Scan for the cell matching the given text and deliver its (x, y) coordinate at center. 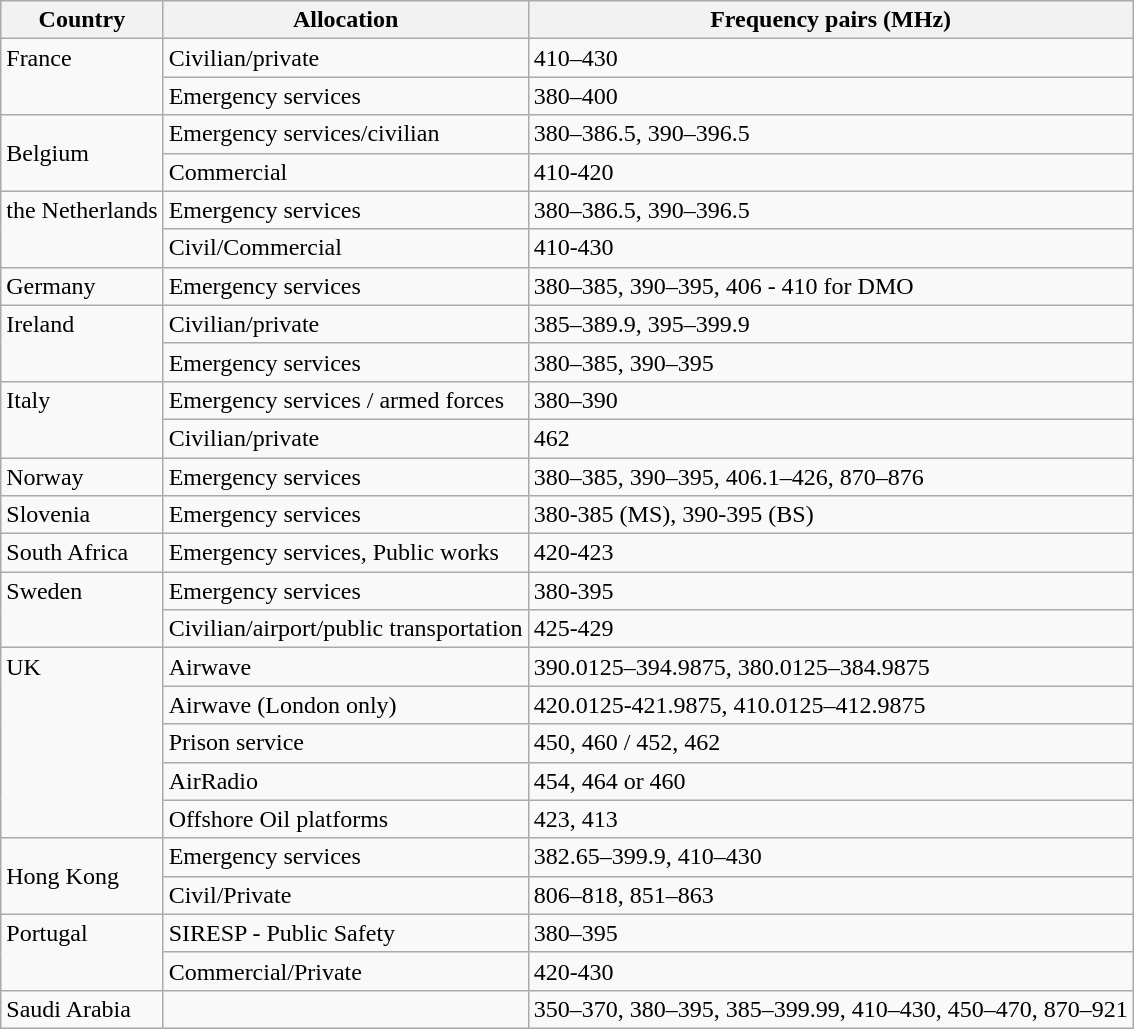
Airwave (346, 667)
Country (82, 20)
Emergency services, Public works (346, 553)
380-385 (MS), 390-395 (BS) (830, 515)
380–385, 390–395, 406.1–426, 870–876 (830, 477)
Italy (82, 419)
420.0125-421.9875, 410.0125–412.9875 (830, 705)
382.65–399.9, 410–430 (830, 857)
390.0125–394.9875, 380.0125–384.9875 (830, 667)
Commercial/Private (346, 971)
Portugal (82, 952)
350–370, 380–395, 385–399.99, 410–430, 450–470, 870–921 (830, 1009)
454, 464 or 460 (830, 781)
420-423 (830, 553)
UK (82, 743)
Allocation (346, 20)
Sweden (82, 610)
Frequency pairs (MHz) (830, 20)
380–395 (830, 933)
Norway (82, 477)
Saudi Arabia (82, 1009)
Prison service (346, 743)
462 (830, 438)
420-430 (830, 971)
380–400 (830, 96)
380–385, 390–395 (830, 362)
425-429 (830, 629)
SIRESP - Public Safety (346, 933)
Commercial (346, 172)
806–818, 851–863 (830, 895)
Emergency services/civilian (346, 134)
380–390 (830, 400)
380–385, 390–395, 406 - 410 for DMO (830, 286)
380-395 (830, 591)
Civilian/airport/public transportation (346, 629)
423, 413 (830, 819)
Airwave (London only) (346, 705)
410–430 (830, 58)
Offshore Oil platforms (346, 819)
Civil/Commercial (346, 248)
Ireland (82, 343)
Germany (82, 286)
450, 460 / 452, 462 (830, 743)
AirRadio (346, 781)
410-430 (830, 248)
Belgium (82, 153)
Civil/Private (346, 895)
South Africa (82, 553)
France (82, 77)
Slovenia (82, 515)
410-420 (830, 172)
Emergency services / armed forces (346, 400)
Hong Kong (82, 876)
the Netherlands (82, 229)
385–389.9, 395–399.9 (830, 324)
